Output the (x, y) coordinate of the center of the cell containing the given text.  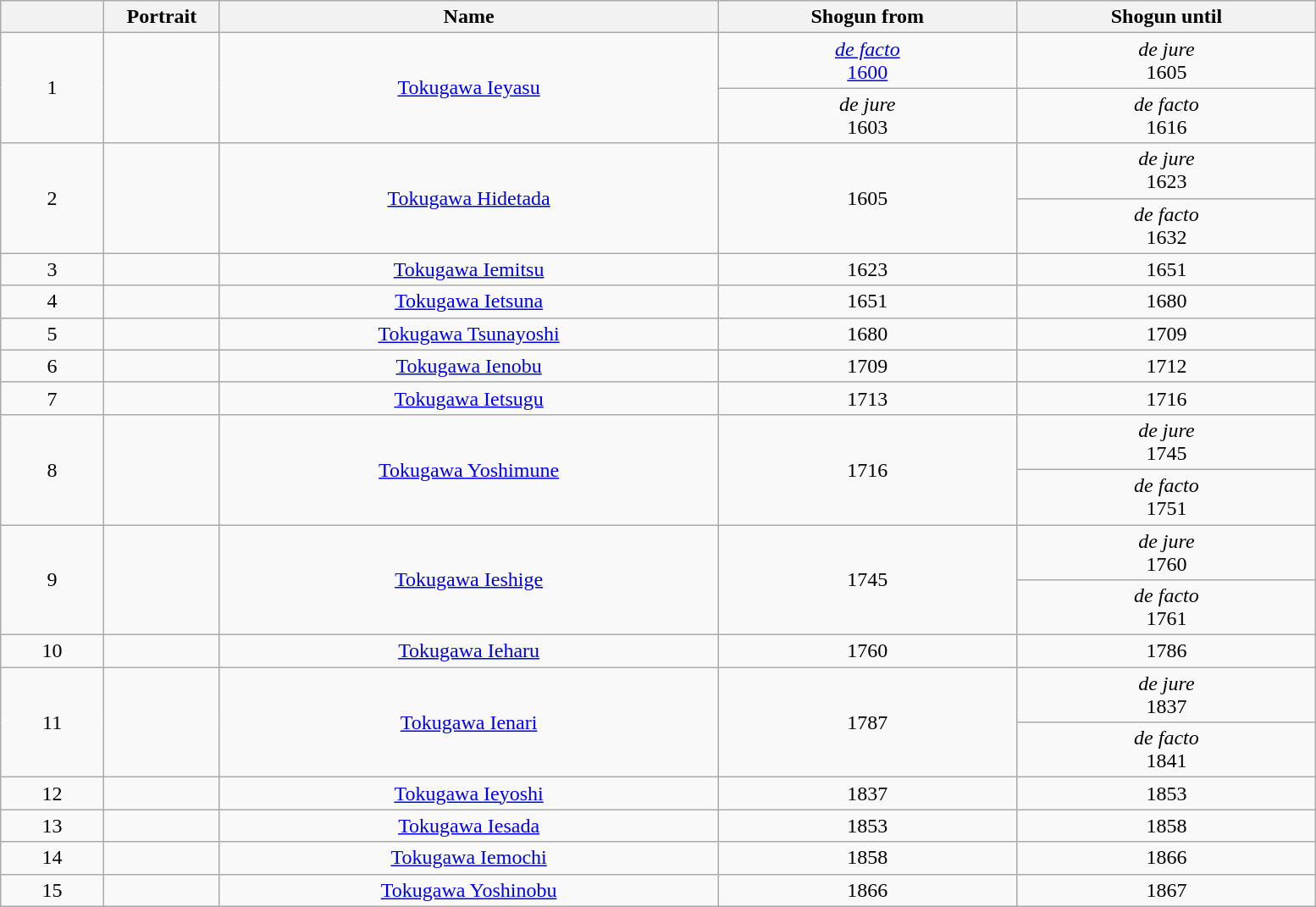
1605 (867, 198)
Tokugawa Ietsugu (468, 398)
15 (53, 890)
11 (53, 722)
1712 (1167, 366)
de facto1616 (1167, 115)
de facto1841 (1167, 750)
de jure1760 (1167, 552)
1760 (867, 651)
de jure1837 (1167, 694)
2 (53, 198)
de jure1605 (1167, 61)
1837 (867, 794)
Tokugawa Yoshinobu (468, 890)
Tokugawa Hidetada (468, 198)
13 (53, 826)
6 (53, 366)
3 (53, 269)
Tokugawa Ieyasu (468, 88)
de jure1623 (1167, 171)
de jure1603 (867, 115)
de facto1761 (1167, 608)
1713 (867, 398)
1 (53, 88)
Tokugawa Ienobu (468, 366)
Tokugawa Ienari (468, 722)
8 (53, 469)
9 (53, 580)
12 (53, 794)
Shogun until (1167, 17)
Portrait (161, 17)
Tokugawa Iemochi (468, 858)
1867 (1167, 890)
7 (53, 398)
1623 (867, 269)
1787 (867, 722)
Tokugawa Yoshimune (468, 469)
Tokugawa Ietsuna (468, 301)
Tokugawa Ieharu (468, 651)
Tokugawa Tsunayoshi (468, 334)
de facto1751 (1167, 496)
Shogun from (867, 17)
4 (53, 301)
Tokugawa Ieyoshi (468, 794)
de facto1600 (867, 61)
1786 (1167, 651)
5 (53, 334)
Tokugawa Ieshige (468, 580)
1745 (867, 580)
14 (53, 858)
Tokugawa Iesada (468, 826)
de jure1745 (1167, 442)
Name (468, 17)
Tokugawa Iemitsu (468, 269)
de facto1632 (1167, 225)
10 (53, 651)
